Detect which cell encompasses the target text, then output its [X, Y] center coordinate. 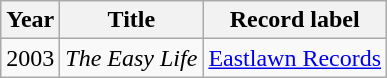
Year [30, 20]
Title [132, 20]
Eastlawn Records [295, 58]
Record label [295, 20]
The Easy Life [132, 58]
2003 [30, 58]
